Provide the [x, y] coordinate of the cell's center where the given text is located.  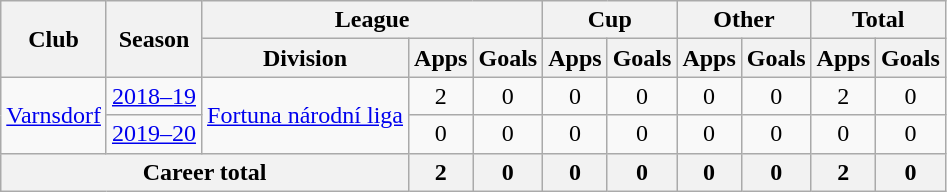
Other [744, 20]
2018–19 [154, 96]
Cup [610, 20]
Club [54, 39]
Fortuna národní liga [306, 115]
League [372, 20]
Total [878, 20]
Varnsdorf [54, 115]
Career total [205, 172]
Season [154, 39]
Division [306, 58]
2019–20 [154, 134]
